Extract the (x, y) coordinate from the center of the cell holding the provided text.  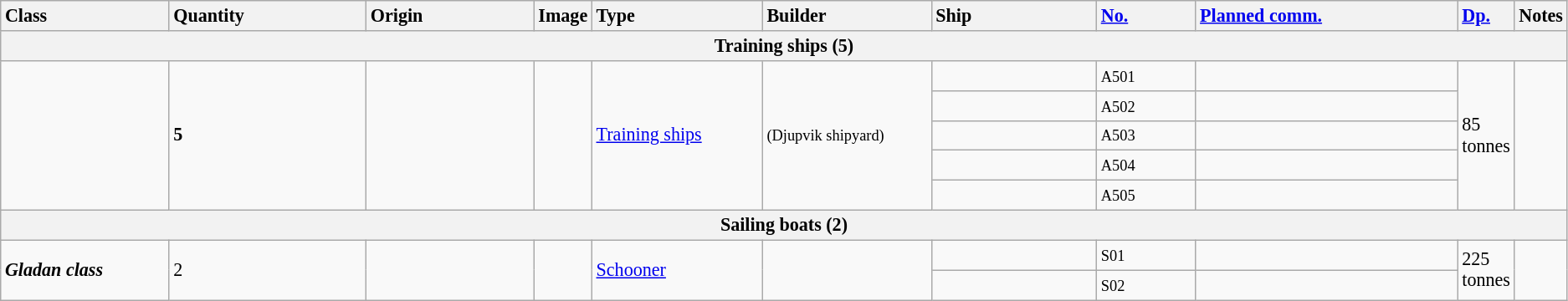
A504 (1146, 166)
Gladan class (85, 270)
A501 (1146, 75)
Sailing boats (2) (784, 225)
Planned comm. (1327, 15)
Training ships (677, 135)
2 (268, 270)
Class (85, 15)
Training ships (5) (784, 45)
Builder (847, 15)
Schooner (677, 270)
Quantity (268, 15)
S01 (1146, 255)
No. (1146, 15)
A505 (1146, 195)
A502 (1146, 105)
85 tonnes (1486, 135)
Origin (450, 15)
225 tonnes (1486, 270)
A503 (1146, 135)
(Djupvik shipyard) (847, 135)
Notes (1541, 15)
Dp. (1486, 15)
Image (562, 15)
S02 (1146, 285)
Type (677, 15)
5 (268, 135)
Ship (1014, 15)
